Extract the [X, Y] coordinate from the center of the cell holding the provided text.  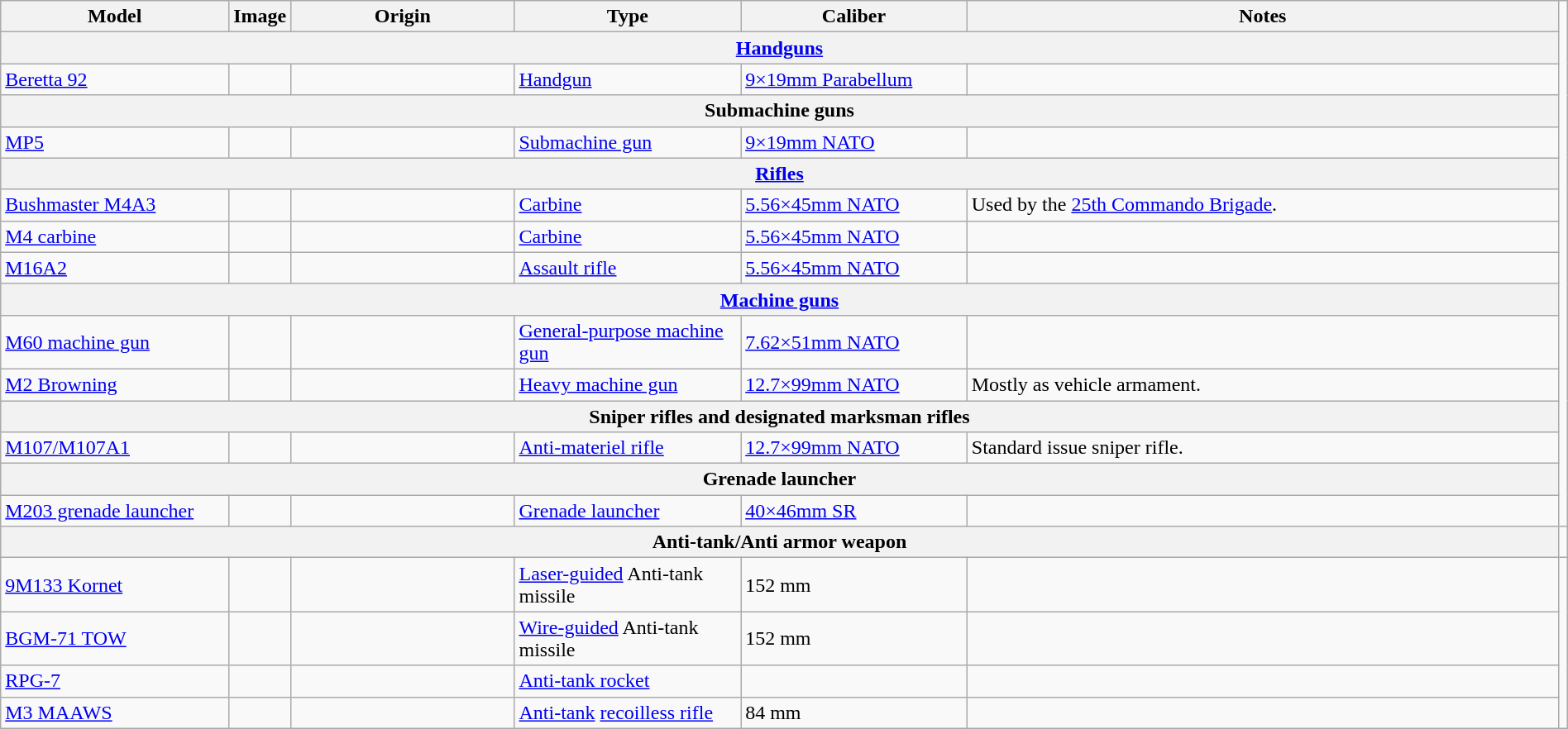
BGM-71 TOW [115, 638]
Bushmaster M4A3 [115, 205]
Wire-guided Anti-tank missile [628, 638]
Anti-tank rocket [628, 681]
M3 MAAWS [115, 712]
Standard issue sniper rifle. [1262, 448]
Handguns [779, 48]
Mostly as vehicle armament. [1262, 384]
Rifles [779, 174]
84 mm [854, 712]
Image [260, 17]
40×46mm SR [854, 511]
9M133 Kornet [115, 585]
Machine guns [779, 299]
MP5 [115, 142]
Sniper rifles and designated marksman rifles [779, 416]
7.62×51mm NATO [854, 342]
9×19mm NATO [854, 142]
Anti-materiel rifle [628, 448]
9×19mm Parabellum [854, 79]
M4 carbine [115, 236]
Notes [1262, 17]
Submachine guns [779, 111]
Origin [403, 17]
M2 Browning [115, 384]
Handgun [628, 79]
Type [628, 17]
Assault rifle [628, 268]
Anti-tank recoilless rifle [628, 712]
Beretta 92 [115, 79]
M60 machine gun [115, 342]
General-purpose machine gun [628, 342]
M16A2 [115, 268]
M107/M107A1 [115, 448]
Anti-tank/Anti armor weapon [779, 542]
Heavy machine gun [628, 384]
Caliber [854, 17]
Laser-guided Anti-tank missile [628, 585]
RPG-7 [115, 681]
Submachine gun [628, 142]
M203 grenade launcher [115, 511]
Model [115, 17]
Used by the 25th Commando Brigade. [1262, 205]
